Search for the cell housing the specified text and yield its [X, Y] center coordinate. 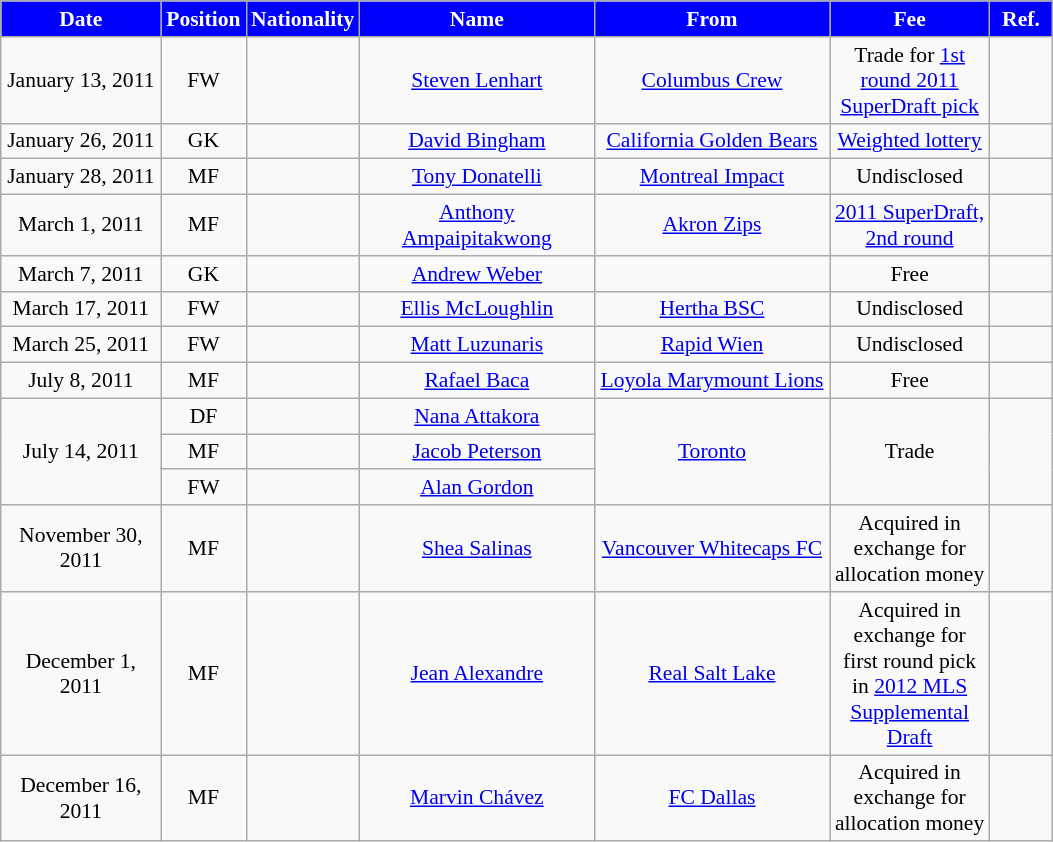
David Bingham [476, 141]
July 14, 2011 [81, 452]
Jacob Peterson [476, 452]
Montreal Impact [712, 177]
Date [81, 19]
2011 SuperDraft, 2nd round [910, 226]
Tony Donatelli [476, 177]
July 8, 2011 [81, 381]
From [712, 19]
Weighted lottery [910, 141]
Ellis McLoughlin [476, 309]
Trade [910, 452]
Nationality [302, 19]
FC Dallas [712, 798]
Vancouver Whitecaps FC [712, 548]
Position [204, 19]
Toronto [712, 452]
January 13, 2011 [81, 80]
January 28, 2011 [81, 177]
Ref. [1022, 19]
Alan Gordon [476, 488]
Acquired in exchange for first round pick in 2012 MLS Supplemental Draft [910, 674]
Anthony Ampaipitakwong [476, 226]
Matt Luzunaris [476, 345]
Rapid Wien [712, 345]
March 1, 2011 [81, 226]
March 25, 2011 [81, 345]
Akron Zips [712, 226]
California Golden Bears [712, 141]
Rafael Baca [476, 381]
Columbus Crew [712, 80]
March 7, 2011 [81, 274]
January 26, 2011 [81, 141]
Nana Attakora [476, 416]
Shea Salinas [476, 548]
Marvin Chávez [476, 798]
Trade for 1st round 2011 SuperDraft pick [910, 80]
Steven Lenhart [476, 80]
Andrew Weber [476, 274]
March 17, 2011 [81, 309]
DF [204, 416]
Fee [910, 19]
Real Salt Lake [712, 674]
Name [476, 19]
December 16, 2011 [81, 798]
Hertha BSC [712, 309]
December 1, 2011 [81, 674]
November 30, 2011 [81, 548]
Jean Alexandre [476, 674]
Loyola Marymount Lions [712, 381]
